Detect which cell encompasses the target text, then output its [X, Y] center coordinate. 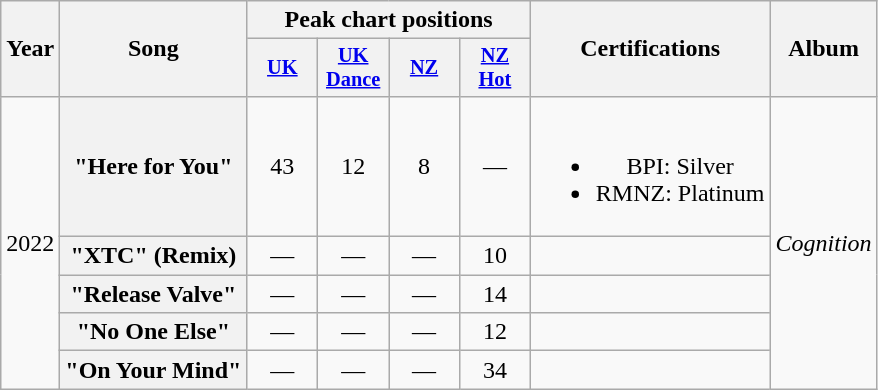
Year [30, 49]
"XTC" (Remix) [154, 256]
43 [282, 166]
BPI: SilverRMNZ: Platinum [650, 166]
Certifications [650, 49]
"Release Valve" [154, 294]
10 [494, 256]
Cognition [824, 242]
"On Your Mind" [154, 370]
NZHot [494, 68]
"No One Else" [154, 332]
UKDance [354, 68]
Album [824, 49]
14 [494, 294]
2022 [30, 242]
NZ [424, 68]
UK [282, 68]
Song [154, 49]
"Here for You" [154, 166]
Peak chart positions [388, 20]
34 [494, 370]
8 [424, 166]
